Scan for the cell matching the given text and deliver its [x, y] coordinate at center. 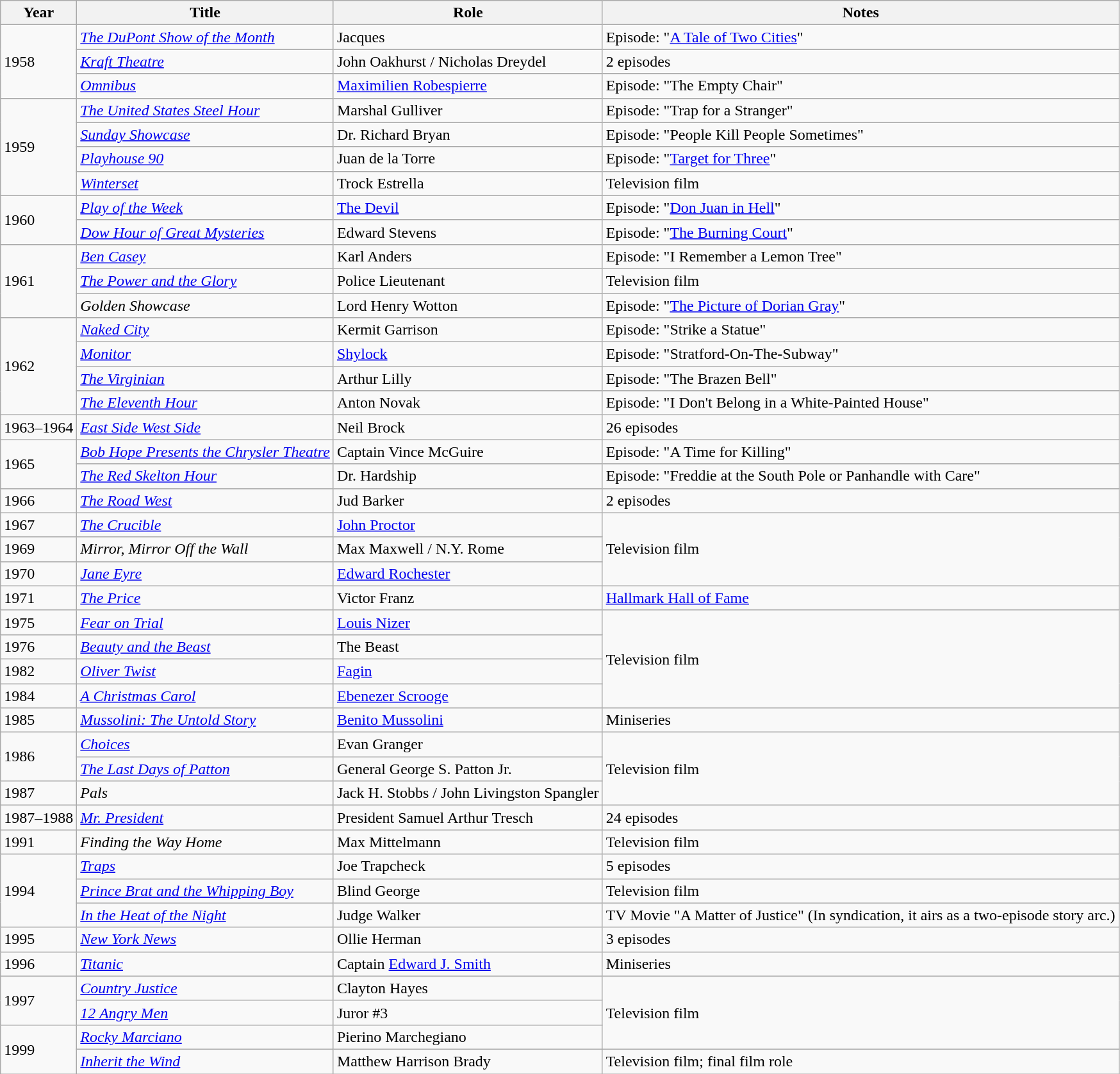
Mr. President [205, 818]
Captain Edward J. Smith [468, 964]
1991 [38, 842]
24 episodes [861, 818]
1967 [38, 525]
1996 [38, 964]
Episode: "I Don't Belong in a White-Painted House" [861, 403]
5 episodes [861, 866]
Dr. Hardship [468, 476]
Louis Nizer [468, 622]
1994 [38, 891]
Pierino Marchegiano [468, 1037]
Episode: "The Burning Court" [861, 232]
1959 [38, 147]
East Side West Side [205, 427]
1984 [38, 695]
The Red Skelton Hour [205, 476]
3 episodes [861, 939]
Episode: "Stratford-On-The-Subway" [861, 354]
1985 [38, 720]
1997 [38, 1000]
Episode: "Target for Three" [861, 159]
The Power and the Glory [205, 281]
Episode: "Freddie at the South Pole or Panhandle with Care" [861, 476]
1987–1988 [38, 818]
Playhouse 90 [205, 159]
Episode: "Trap for a Stranger" [861, 110]
Benito Mussolini [468, 720]
The Beast [468, 647]
The Virginian [205, 379]
Kermit Garrison [468, 330]
Karl Anders [468, 256]
1960 [38, 220]
Episode: "The Empty Chair" [861, 86]
Dow Hour of Great Mysteries [205, 232]
Jacques [468, 37]
Edward Rochester [468, 574]
Country Justice [205, 988]
1962 [38, 367]
Fear on Trial [205, 622]
Kraft Theatre [205, 62]
Episode: "I Remember a Lemon Tree" [861, 256]
Fagin [468, 671]
1975 [38, 622]
Notes [861, 13]
1986 [38, 757]
Blind George [468, 891]
1971 [38, 598]
Oliver Twist [205, 671]
Maximilien Robespierre [468, 86]
President Samuel Arthur Tresch [468, 818]
1999 [38, 1049]
The Road West [205, 500]
Max Mittelmann [468, 842]
Trock Estrella [468, 183]
Matthew Harrison Brady [468, 1061]
The Eleventh Hour [205, 403]
1987 [38, 793]
1961 [38, 281]
John Oakhurst / Nicholas Dreydel [468, 62]
Episode: "A Time for Killing" [861, 452]
Bob Hope Presents the Chrysler Theatre [205, 452]
Lord Henry Wotton [468, 306]
Sunday Showcase [205, 135]
Dr. Richard Bryan [468, 135]
Monitor [205, 354]
Choices [205, 745]
1970 [38, 574]
Anton Novak [468, 403]
The United States Steel Hour [205, 110]
The DuPont Show of the Month [205, 37]
Rocky Marciano [205, 1037]
Mussolini: The Untold Story [205, 720]
Jud Barker [468, 500]
Ben Casey [205, 256]
Episode: "The Picture of Dorian Gray" [861, 306]
Juan de la Torre [468, 159]
Year [38, 13]
Pals [205, 793]
Jane Eyre [205, 574]
Episode: "The Brazen Bell" [861, 379]
Police Lieutenant [468, 281]
Evan Granger [468, 745]
Max Maxwell / N.Y. Rome [468, 549]
Arthur Lilly [468, 379]
The Price [205, 598]
Juror #3 [468, 1012]
1969 [38, 549]
Traps [205, 866]
1966 [38, 500]
Shylock [468, 354]
In the Heat of the Night [205, 915]
Ollie Herman [468, 939]
The Crucible [205, 525]
Naked City [205, 330]
12 Angry Men [205, 1012]
Golden Showcase [205, 306]
1976 [38, 647]
Beauty and the Beast [205, 647]
Jack H. Stobbs / John Livingston Spangler [468, 793]
A Christmas Carol [205, 695]
Finding the Way Home [205, 842]
Joe Trapcheck [468, 866]
1963–1964 [38, 427]
1995 [38, 939]
Episode: "Strike a Statue" [861, 330]
The Last Days of Patton [205, 769]
Edward Stevens [468, 232]
1982 [38, 671]
Clayton Hayes [468, 988]
Titanic [205, 964]
Neil Brock [468, 427]
General George S. Patton Jr. [468, 769]
Prince Brat and the Whipping Boy [205, 891]
Winterset [205, 183]
Title [205, 13]
Inherit the Wind [205, 1061]
1965 [38, 464]
Victor Franz [468, 598]
TV Movie "A Matter of Justice" (In syndication, it airs as a two-episode story arc.) [861, 915]
Captain Vince McGuire [468, 452]
Omnibus [205, 86]
The Devil [468, 208]
New York News [205, 939]
Play of the Week [205, 208]
Role [468, 13]
Hallmark Hall of Fame [861, 598]
Episode: "A Tale of Two Cities" [861, 37]
Episode: "People Kill People Sometimes" [861, 135]
Judge Walker [468, 915]
1958 [38, 62]
Television film; final film role [861, 1061]
Episode: "Don Juan in Hell" [861, 208]
Ebenezer Scrooge [468, 695]
John Proctor [468, 525]
Mirror, Mirror Off the Wall [205, 549]
26 episodes [861, 427]
Marshal Gulliver [468, 110]
